Locate the cell with the specified text and output its [X, Y] center coordinate. 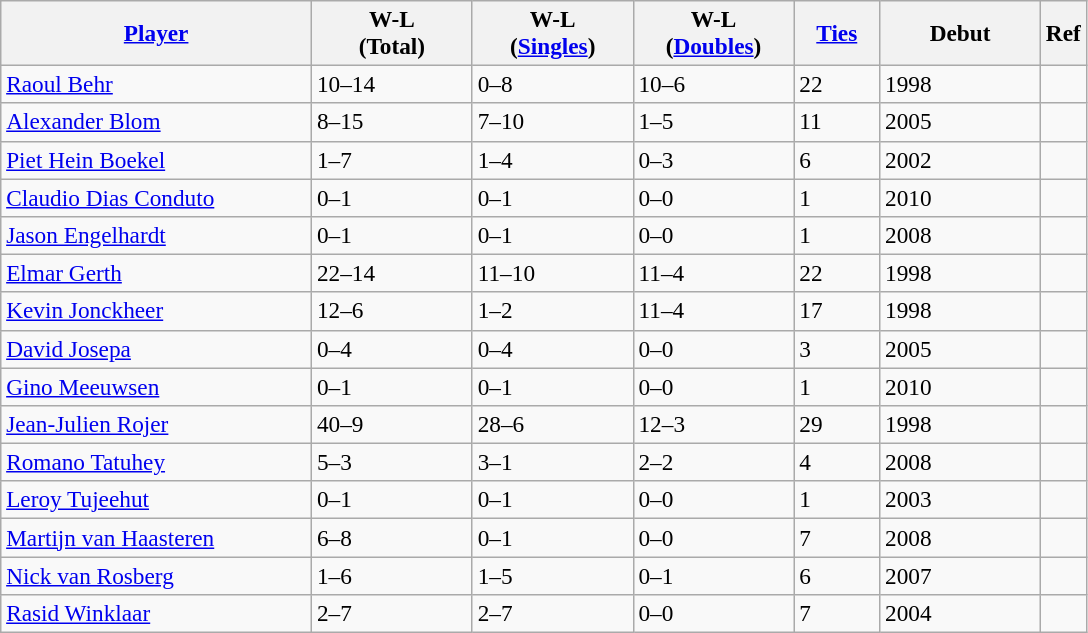
3–1 [552, 462]
Nick van Rosberg [156, 575]
Martijn van Haasteren [156, 537]
17 [837, 311]
Kevin Jonckheer [156, 311]
5–3 [392, 462]
1–4 [552, 160]
0–8 [552, 84]
Player [156, 32]
Piet Hein Boekel [156, 160]
10–6 [714, 84]
Ref [1063, 32]
David Josepa [156, 349]
1–7 [392, 160]
22–14 [392, 273]
10–14 [392, 84]
0–3 [714, 160]
Leroy Tujeehut [156, 500]
Raoul Behr [156, 84]
11–10 [552, 273]
2007 [960, 575]
4 [837, 462]
2–2 [714, 462]
7–10 [552, 122]
1–6 [392, 575]
Ties [837, 32]
Rasid Winklaar [156, 613]
W-L(Total) [392, 32]
Jean-Julien Rojer [156, 424]
12–6 [392, 311]
W-L(Singles) [552, 32]
Elmar Gerth [156, 273]
Romano Tatuhey [156, 462]
28–6 [552, 424]
8–15 [392, 122]
2002 [960, 160]
3 [837, 349]
6–8 [392, 537]
11 [837, 122]
Debut [960, 32]
Claudio Dias Conduto [156, 197]
12–3 [714, 424]
2004 [960, 613]
Alexander Blom [156, 122]
29 [837, 424]
Jason Engelhardt [156, 235]
40–9 [392, 424]
2003 [960, 500]
W-L(Doubles) [714, 32]
Gino Meeuwsen [156, 386]
1–2 [552, 311]
